Pinpoint the cell where the given text exists, returning its [x, y] midpoint coordinate. 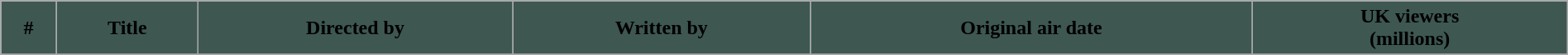
Title [127, 28]
Directed by [356, 28]
Original air date [1031, 28]
# [28, 28]
UK viewers(millions) [1409, 28]
Written by [662, 28]
